Capture the cell that displays the provided text and extract its [X, Y] central coordinate. 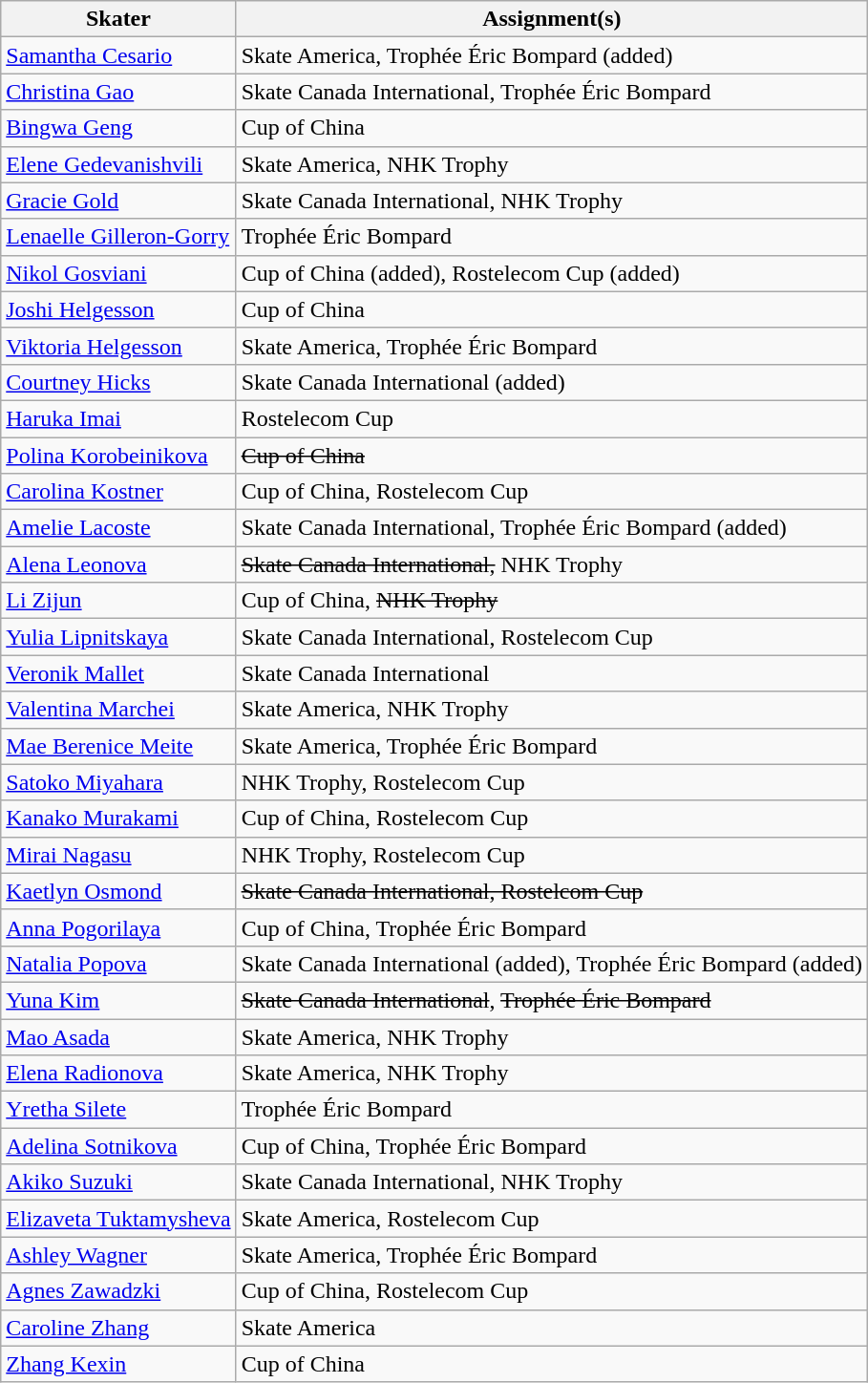
Samantha Cesario [118, 55]
Elena Radionova [118, 1074]
Li Zijun [118, 601]
Mao Asada [118, 1036]
Zhang Kexin [118, 1364]
Yretha Silete [118, 1110]
Amelie Lacoste [118, 528]
Carolina Kostner [118, 492]
Haruka Imai [118, 418]
Skate Canada International, Rostelcom Cup [552, 891]
Joshi Helgesson [118, 309]
Assignment(s) [552, 19]
Caroline Zhang [118, 1328]
Yuna Kim [118, 1000]
Polina Korobeinikova [118, 456]
Skate America, Rostelecom Cup [552, 1219]
Skate America [552, 1328]
Elizaveta Tuktamysheva [118, 1219]
Bingwa Geng [118, 128]
Gracie Gold [118, 201]
Rostelecom Cup [552, 418]
Valentina Marchei [118, 710]
Skate America, Trophée Éric Bompard (added) [552, 55]
Skate Canada International (added) [552, 382]
Mae Berenice Meite [118, 746]
Alena Leonova [118, 564]
Agnes Zawadzki [118, 1291]
Courtney Hicks [118, 382]
Kanako Murakami [118, 819]
Christina Gao [118, 92]
Yulia Lipnitskaya [118, 637]
Natalia Popova [118, 964]
Anna Pogorilaya [118, 927]
Akiko Suzuki [118, 1182]
Ashley Wagner [118, 1255]
Viktoria Helgesson [118, 346]
Cup of China (added), Rostelecom Cup (added) [552, 273]
Skate Canada International (added), Trophée Éric Bompard (added) [552, 964]
Mirai Nagasu [118, 855]
Skate Canada International [552, 673]
Kaetlyn Osmond [118, 891]
Nikol Gosviani [118, 273]
Skate Canada International, Trophée Éric Bompard (added) [552, 528]
Cup of China, NHK Trophy [552, 601]
Skate Canada International, Rostelecom Cup [552, 637]
Skater [118, 19]
Lenaelle Gilleron-Gorry [118, 237]
Elene Gedevanishvili [118, 164]
Veronik Mallet [118, 673]
Satoko Miyahara [118, 782]
Adelina Sotnikova [118, 1146]
